Capture the cell that displays the provided text and extract its (X, Y) central coordinate. 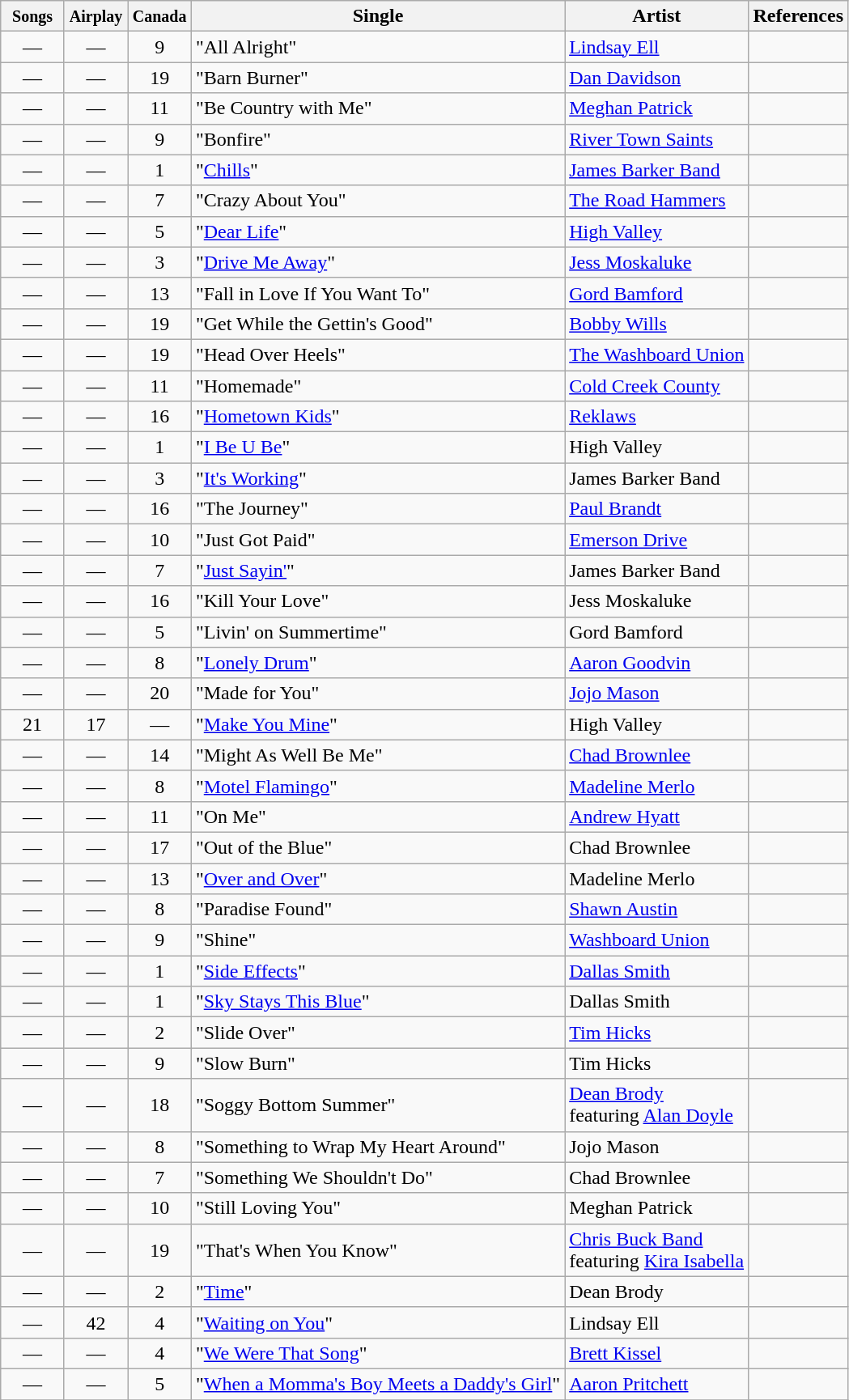
Aaron Pritchett (657, 1384)
"Make You Mine" (377, 724)
"Livin' on Summertime" (377, 632)
"Something We Shouldn't Do" (377, 1177)
"Paradise Found" (377, 910)
"Be Country with Me" (377, 108)
"Drive Me Away" (377, 262)
"Shine" (377, 940)
Bobby Wills (657, 324)
Artist (657, 16)
42 (96, 1322)
Songs (32, 16)
"Barn Burner" (377, 78)
"When a Momma's Boy Meets a Daddy's Girl" (377, 1384)
Shawn Austin (657, 910)
"We Were That Song" (377, 1353)
Brett Kissel (657, 1353)
Paul Brandt (657, 509)
"Just Sayin'" (377, 571)
"The Journey" (377, 509)
River Town Saints (657, 139)
"Get While the Gettin's Good" (377, 324)
Emerson Drive (657, 540)
Washboard Union (657, 940)
"Lonely Drum" (377, 663)
"Motel Flamingo" (377, 786)
References (798, 16)
The Washboard Union (657, 354)
"Fall in Love If You Want To" (377, 293)
"Time" (377, 1292)
Canada (160, 16)
"Waiting on You" (377, 1322)
Cold Creek County (657, 386)
Dean Brody featuring Alan Doyle (657, 1105)
Chris Buck Band featuring Kira Isabella (657, 1249)
"Dear Life" (377, 231)
"Kill Your Love" (377, 601)
Andrew Hyatt (657, 817)
"I Be U Be" (377, 448)
"Might As Well Be Me" (377, 755)
"Out of the Blue" (377, 847)
Dean Brody (657, 1292)
Aaron Goodvin (657, 663)
"Something to Wrap My Heart Around" (377, 1147)
Single (377, 16)
"Over and Over" (377, 878)
Dan Davidson (657, 78)
14 (160, 755)
"Slide Over" (377, 1033)
"Homemade" (377, 386)
Airplay (96, 16)
"Crazy About You" (377, 201)
"Chills" (377, 170)
"That's When You Know" (377, 1249)
Reklaws (657, 417)
18 (160, 1105)
"All Alright" (377, 47)
"Bonfire" (377, 139)
"It's Working" (377, 478)
"Hometown Kids" (377, 417)
"Still Loving You" (377, 1208)
"Side Effects" (377, 971)
"Sky Stays This Blue" (377, 1002)
The Road Hammers (657, 201)
20 (160, 694)
"Just Got Paid" (377, 540)
"Soggy Bottom Summer" (377, 1105)
"Made for You" (377, 694)
21 (32, 724)
"Head Over Heels" (377, 354)
"Slow Burn" (377, 1063)
"On Me" (377, 817)
